Identify which cell holds the provided text, then report its [X, Y] central coordinate. 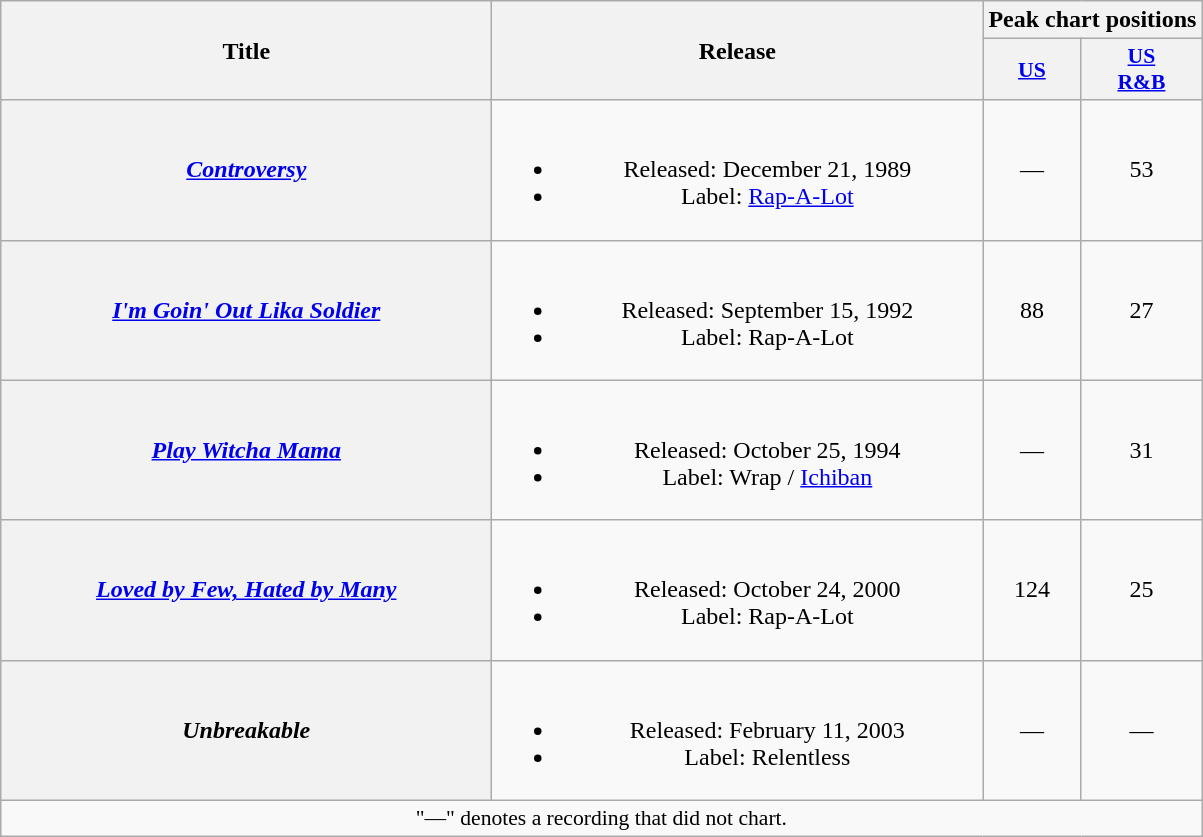
25 [1142, 590]
27 [1142, 310]
Play Witcha Mama [246, 450]
Released: February 11, 2003Label: Relentless [738, 730]
US [1032, 70]
Released: September 15, 1992Label: Rap-A-Lot [738, 310]
Released: October 24, 2000Label: Rap-A-Lot [738, 590]
Loved by Few, Hated by Many [246, 590]
Released: December 21, 1989Label: Rap-A-Lot [738, 170]
"—" denotes a recording that did not chart. [602, 818]
USR&B [1142, 70]
31 [1142, 450]
I'm Goin' Out Lika Soldier [246, 310]
Title [246, 50]
Unbreakable [246, 730]
124 [1032, 590]
88 [1032, 310]
53 [1142, 170]
Peak chart positions [1092, 20]
Released: October 25, 1994Label: Wrap / Ichiban [738, 450]
Controversy [246, 170]
Release [738, 50]
